From the cell containing the given text, extract its center point as (x, y) coordinate. 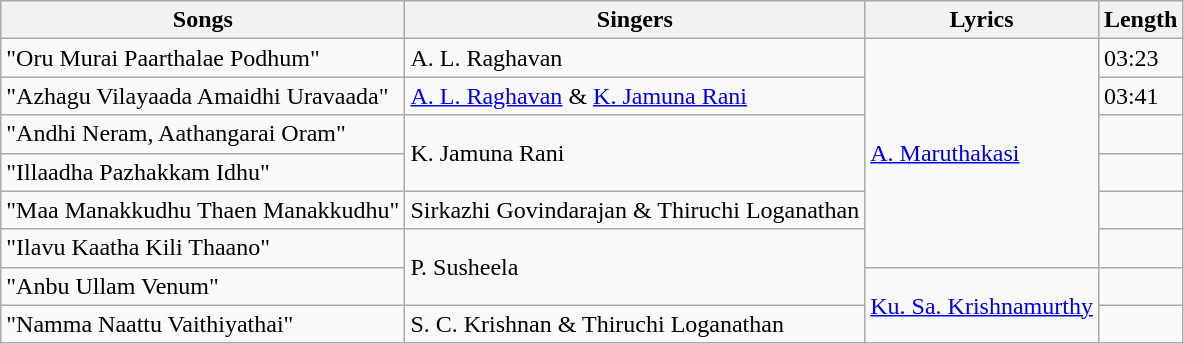
03:23 (1140, 58)
Sirkazhi Govindarajan & Thiruchi Loganathan (635, 210)
A. Maruthakasi (982, 153)
Ku. Sa. Krishnamurthy (982, 305)
S. C. Krishnan & Thiruchi Loganathan (635, 324)
P. Susheela (635, 267)
A. L. Raghavan & K. Jamuna Rani (635, 96)
"Oru Murai Paarthalae Podhum" (203, 58)
"Anbu Ullam Venum" (203, 286)
Lyrics (982, 20)
"Azhagu Vilayaada Amaidhi Uravaada" (203, 96)
K. Jamuna Rani (635, 153)
"Andhi Neram, Aathangarai Oram" (203, 134)
"Namma Naattu Vaithiyathai" (203, 324)
"Ilavu Kaatha Kili Thaano" (203, 248)
"Illaadha Pazhakkam Idhu" (203, 172)
"Maa Manakkudhu Thaen Manakkudhu" (203, 210)
Length (1140, 20)
A. L. Raghavan (635, 58)
Songs (203, 20)
Singers (635, 20)
03:41 (1140, 96)
